Output the [X, Y] coordinate of the center of the cell containing the given text.  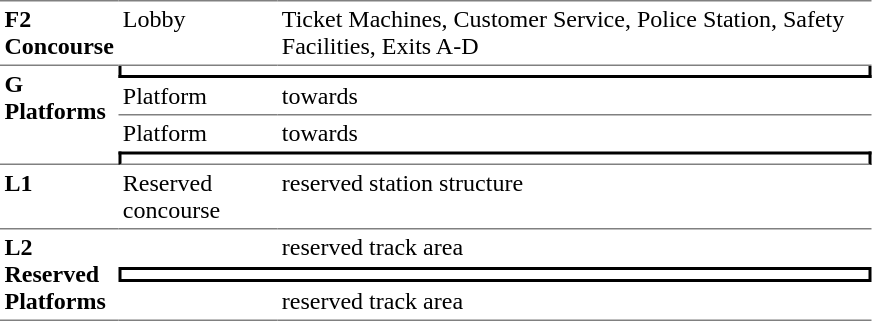
L1 [59, 197]
Lobby [198, 33]
GPlatforms [59, 116]
reserved station structure [574, 197]
Reserved concourse [198, 197]
Ticket Machines, Customer Service, Police Station, Safety Facilities, Exits A-D [574, 33]
F2Concourse [59, 33]
